Locate the cell with the specified text and output its (X, Y) center coordinate. 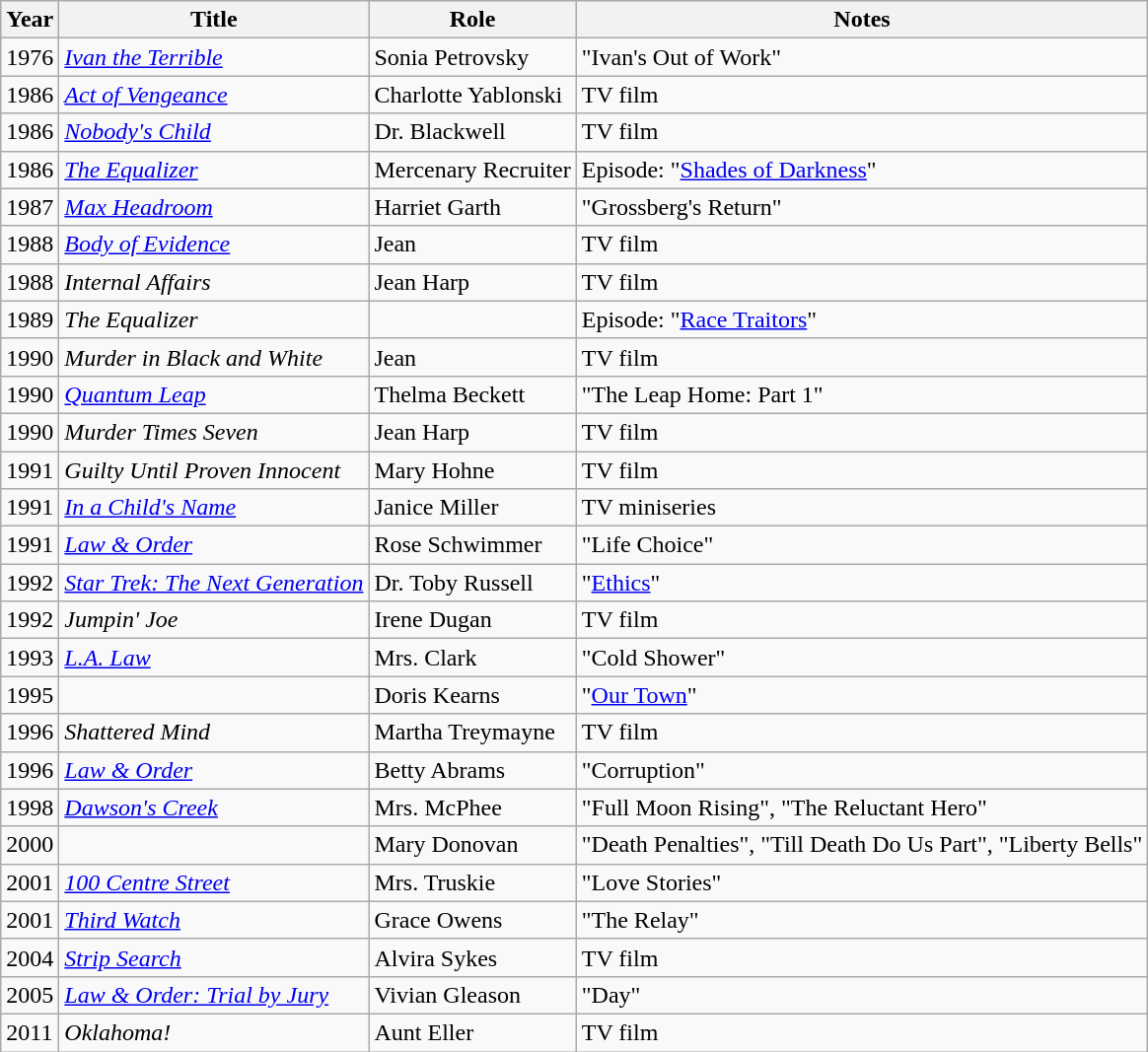
Episode: "Shades of Darkness" (862, 170)
Dr. Blackwell (472, 132)
Doris Kearns (472, 695)
Strip Search (214, 957)
Irene Dugan (472, 620)
"The Relay" (862, 920)
"Death Penalties", "Till Death Do Us Part", "Liberty Bells" (862, 845)
Mrs. Truskie (472, 882)
TV miniseries (862, 508)
1989 (30, 319)
Guilty Until Proven Innocent (214, 470)
1995 (30, 695)
Star Trek: The Next Generation (214, 583)
Max Headroom (214, 207)
Mrs. McPhee (472, 807)
Year (30, 20)
Betty Abrams (472, 770)
Shattered Mind (214, 733)
Episode: "Race Traitors" (862, 319)
Dr. Toby Russell (472, 583)
Notes (862, 20)
"Day" (862, 995)
Mary Donovan (472, 845)
1998 (30, 807)
1987 (30, 207)
"Full Moon Rising", "The Reluctant Hero" (862, 807)
Oklahoma! (214, 1032)
Alvira Sykes (472, 957)
Harriet Garth (472, 207)
Internal Affairs (214, 282)
Dawson's Creek (214, 807)
"The Leap Home: Part 1" (862, 394)
2004 (30, 957)
1993 (30, 658)
Body of Evidence (214, 245)
Thelma Beckett (472, 394)
2005 (30, 995)
Aunt Eller (472, 1032)
"Life Choice" (862, 545)
"Ivan's Out of Work" (862, 57)
Jumpin' Joe (214, 620)
L.A. Law (214, 658)
"Grossberg's Return" (862, 207)
"Corruption" (862, 770)
Rose Schwimmer (472, 545)
Janice Miller (472, 508)
"Cold Shower" (862, 658)
Mrs. Clark (472, 658)
Mary Hohne (472, 470)
1976 (30, 57)
2011 (30, 1032)
100 Centre Street (214, 882)
"Ethics" (862, 583)
Role (472, 20)
Vivian Gleason (472, 995)
Nobody's Child (214, 132)
Murder in Black and White (214, 357)
Martha Treymayne (472, 733)
"Our Town" (862, 695)
In a Child's Name (214, 508)
2000 (30, 845)
Sonia Petrovsky (472, 57)
"Love Stories" (862, 882)
Act of Vengeance (214, 95)
Third Watch (214, 920)
Law & Order: Trial by Jury (214, 995)
Charlotte Yablonski (472, 95)
Ivan the Terrible (214, 57)
Grace Owens (472, 920)
Quantum Leap (214, 394)
Murder Times Seven (214, 432)
Title (214, 20)
Mercenary Recruiter (472, 170)
